Scan for the cell matching the given text and deliver its (x, y) coordinate at center. 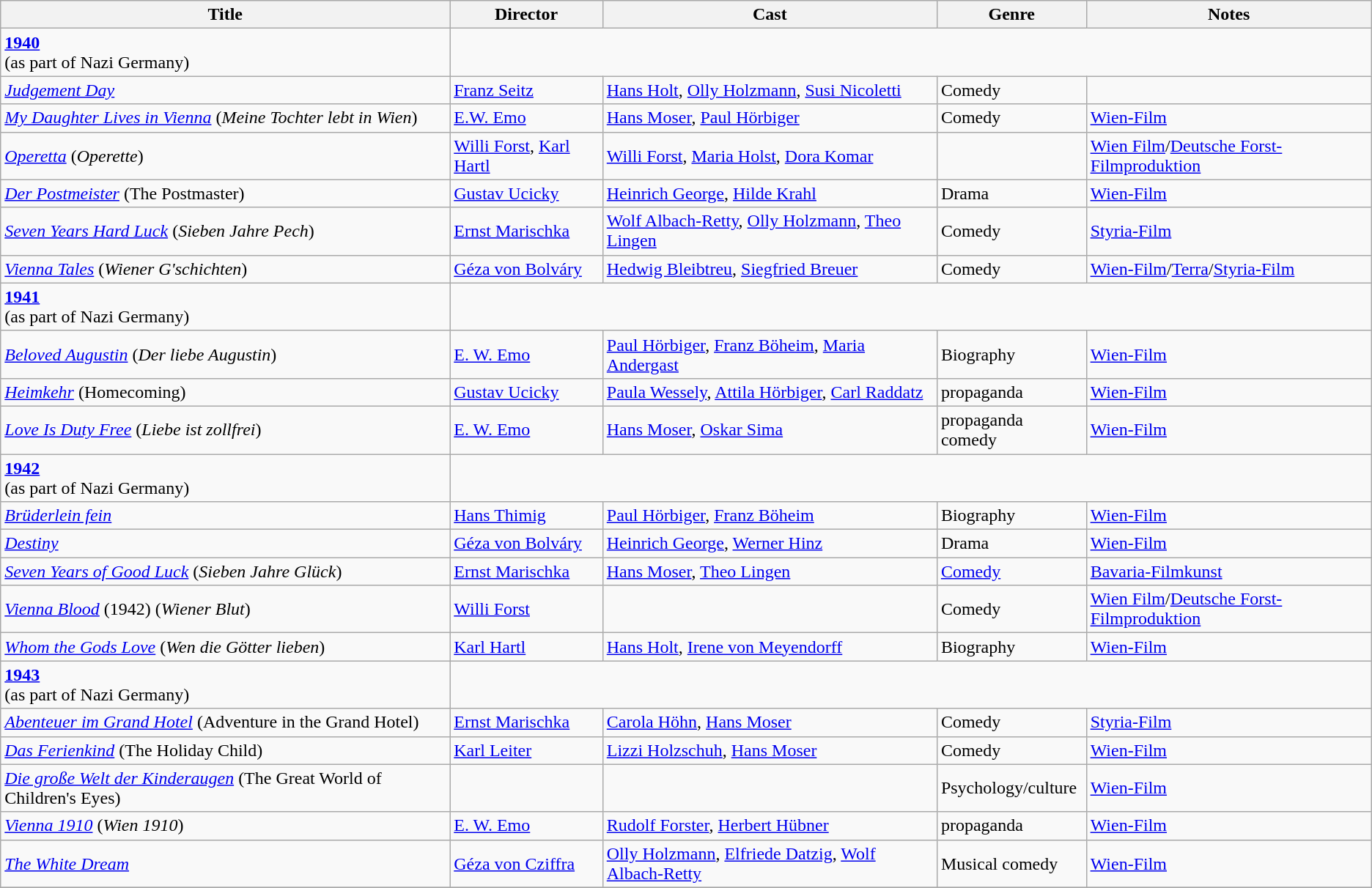
Seven Years of Good Luck (Sieben Jahre Glück) (226, 571)
Willi Forst, Maria Holst, Dora Komar (770, 155)
Karl Leiter (526, 750)
Psychology/culture (1011, 788)
Paula Wessely, Attila Hörbiger, Carl Raddatz (770, 392)
Whom the Gods Love (Wen die Götter lieben) (226, 647)
Heimkehr (Homecoming) (226, 392)
Seven Years Hard Luck (Sieben Jahre Pech) (226, 232)
Hans Moser, Oskar Sima (770, 429)
1941 (as part of Nazi Germany) (226, 306)
Géza von Cziffra (526, 863)
Hans Holt, Olly Holzmann, Susi Nicoletti (770, 90)
Bavaria-Filmkunst (1228, 571)
Destiny (226, 544)
Paul Hörbiger, Franz Böheim (770, 516)
1943 (as part of Nazi Germany) (226, 684)
Willi Forst, Karl Hartl (526, 155)
Notes (1228, 15)
Vienna Tales (Wiener G'schichten) (226, 269)
Wien-Film/Terra/Styria-Film (1228, 269)
Brüderlein fein (226, 516)
Hans Thimig (526, 516)
Karl Hartl (526, 647)
Das Ferienkind (The Holiday Child) (226, 750)
Der Postmeister (The Postmaster) (226, 193)
Hedwig Bleibtreu, Siegfried Breuer (770, 269)
Olly Holzmann, Elfriede Datzig, Wolf Albach-Retty (770, 863)
Beloved Augustin (Der liebe Augustin) (226, 355)
Rudolf Forster, Herbert Hübner (770, 826)
Cast (770, 15)
Vienna Blood (1942) (Wiener Blut) (226, 610)
Abenteuer im Grand Hotel (Adventure in the Grand Hotel) (226, 722)
Heinrich George, Werner Hinz (770, 544)
Heinrich George, Hilde Krahl (770, 193)
Love Is Duty Free (Liebe ist zollfrei) (226, 429)
My Daughter Lives in Vienna (Meine Tochter lebt in Wien) (226, 118)
Lizzi Holzschuh, Hans Moser (770, 750)
Die große Welt der Kinderaugen (The Great World of Children's Eyes) (226, 788)
Hans Moser, Theo Lingen (770, 571)
propaganda comedy (1011, 429)
1942 (as part of Nazi Germany) (226, 478)
Hans Moser, Paul Hörbiger (770, 118)
Genre (1011, 15)
Paul Hörbiger, Franz Böheim, Maria Andergast (770, 355)
Title (226, 15)
Musical comedy (1011, 863)
The White Dream (226, 863)
E.W. Emo (526, 118)
1940 (as part of Nazi Germany) (226, 53)
Franz Seitz (526, 90)
Director (526, 15)
Judgement Day (226, 90)
Willi Forst (526, 610)
Hans Holt, Irene von Meyendorff (770, 647)
Wolf Albach-Retty, Olly Holzmann, Theo Lingen (770, 232)
Operetta (Operette) (226, 155)
Vienna 1910 (Wien 1910) (226, 826)
Carola Höhn, Hans Moser (770, 722)
